From the cell containing the given text, extract its center point as [X, Y] coordinate. 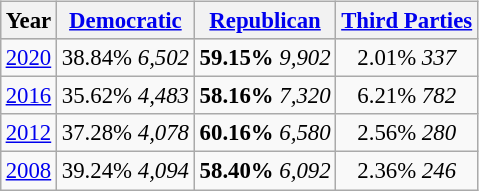
58.40% 6,092 [265, 171]
Democratic [126, 21]
2012 [28, 133]
37.28% 4,078 [126, 133]
38.84% 6,502 [126, 58]
2.56% 280 [407, 133]
2.01% 337 [407, 58]
59.15% 9,902 [265, 58]
Year [28, 21]
2.36% 246 [407, 171]
60.16% 6,580 [265, 133]
Republican [265, 21]
58.16% 7,320 [265, 96]
39.24% 4,094 [126, 171]
6.21% 782 [407, 96]
2016 [28, 96]
2008 [28, 171]
35.62% 4,483 [126, 96]
2020 [28, 58]
Third Parties [407, 21]
